Identify which cell holds the provided text, then report its [X, Y] central coordinate. 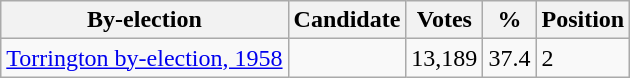
37.4 [510, 58]
Votes [444, 20]
By-election [144, 20]
% [510, 20]
13,189 [444, 58]
Candidate [347, 20]
Torrington by-election, 1958 [144, 58]
2 [583, 58]
Position [583, 20]
